Capture the cell that displays the provided text and extract its [X, Y] central coordinate. 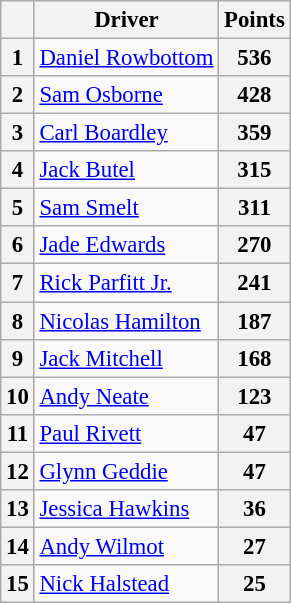
9 [18, 358]
Andy Neate [126, 396]
Paul Rivett [126, 433]
359 [254, 133]
Rick Parfitt Jr. [126, 283]
Glynn Geddie [126, 471]
10 [18, 396]
5 [18, 208]
Jessica Hawkins [126, 509]
11 [18, 433]
Driver [126, 20]
Daniel Rowbottom [126, 58]
4 [18, 170]
168 [254, 358]
Jack Butel [126, 170]
Andy Wilmot [126, 546]
14 [18, 546]
Points [254, 20]
Sam Smelt [126, 208]
7 [18, 283]
123 [254, 396]
3 [18, 133]
2 [18, 95]
36 [254, 509]
12 [18, 471]
Nicolas Hamilton [126, 321]
27 [254, 546]
13 [18, 509]
536 [254, 58]
Jade Edwards [126, 245]
6 [18, 245]
187 [254, 321]
25 [254, 584]
315 [254, 170]
Jack Mitchell [126, 358]
15 [18, 584]
Carl Boardley [126, 133]
Sam Osborne [126, 95]
1 [18, 58]
311 [254, 208]
Nick Halstead [126, 584]
241 [254, 283]
8 [18, 321]
270 [254, 245]
428 [254, 95]
